Scan for the cell matching the given text and deliver its (x, y) coordinate at center. 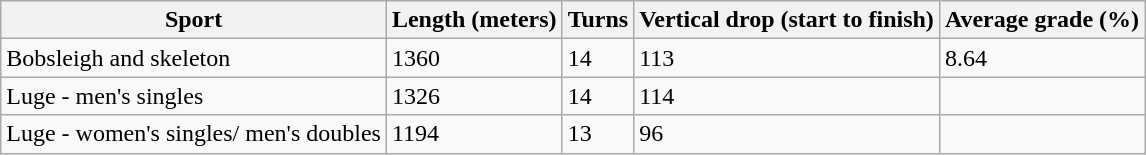
Vertical drop (start to finish) (787, 20)
Sport (194, 20)
8.64 (1042, 58)
1326 (474, 96)
Turns (598, 20)
114 (787, 96)
96 (787, 134)
Luge - women's singles/ men's doubles (194, 134)
Average grade (%) (1042, 20)
1360 (474, 58)
Bobsleigh and skeleton (194, 58)
Luge - men's singles (194, 96)
113 (787, 58)
Length (meters) (474, 20)
1194 (474, 134)
13 (598, 134)
